Find where the given text appears and provide that cell's center as [x, y] coordinate. 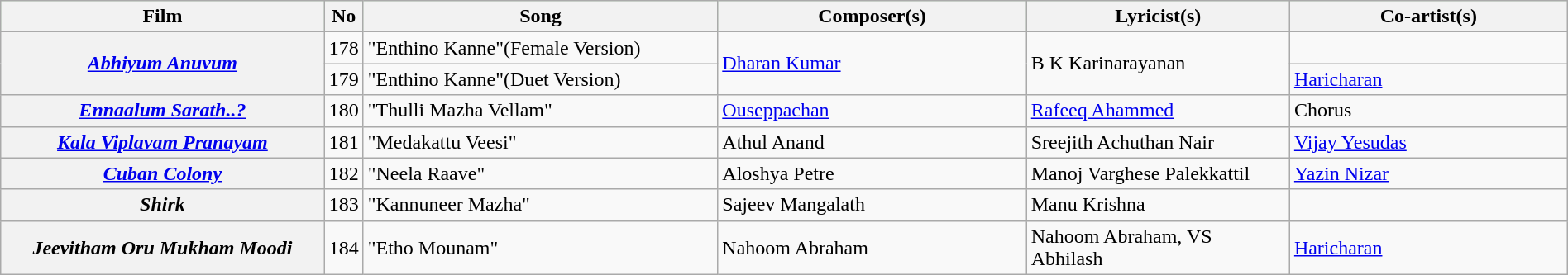
"Enthino Kanne"(Duet Version) [541, 79]
Shirk [162, 205]
Ouseppachan [872, 111]
Cuban Colony [162, 173]
Manoj Varghese Palekkattil [1158, 173]
178 [344, 48]
Aloshya Petre [872, 173]
181 [344, 142]
Yazin Nizar [1428, 173]
Chorus [1428, 111]
Manu Krishna [1158, 205]
179 [344, 79]
Nahoom Abraham, VS Abhilash [1158, 248]
"Enthino Kanne"(Female Version) [541, 48]
B K Karinarayanan [1158, 64]
183 [344, 205]
Dharan Kumar [872, 64]
Co-artist(s) [1428, 17]
Song [541, 17]
180 [344, 111]
Abhiyum Anuvum [162, 64]
Jeevitham Oru Mukham Moodi [162, 248]
No [344, 17]
Composer(s) [872, 17]
"Medakattu Veesi" [541, 142]
Athul Anand [872, 142]
Film [162, 17]
"Etho Mounam" [541, 248]
182 [344, 173]
Kala Viplavam Pranayam [162, 142]
Rafeeq Ahammed [1158, 111]
"Thulli Mazha Vellam" [541, 111]
Ennaalum Sarath..? [162, 111]
Sajeev Mangalath [872, 205]
Nahoom Abraham [872, 248]
Vijay Yesudas [1428, 142]
"Kannuneer Mazha" [541, 205]
Lyricist(s) [1158, 17]
Sreejith Achuthan Nair [1158, 142]
184 [344, 248]
"Neela Raave" [541, 173]
